Scan for the cell matching the given text and deliver its (x, y) coordinate at center. 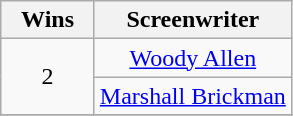
Screenwriter (192, 20)
Woody Allen (192, 58)
Marshall Brickman (192, 96)
2 (48, 77)
Wins (48, 20)
